From the cell containing the given text, extract its center point as [X, Y] coordinate. 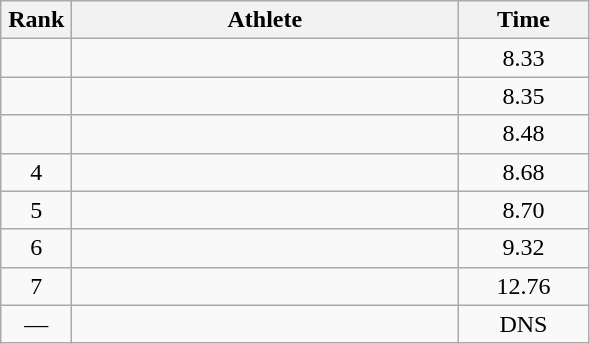
8.35 [524, 96]
7 [36, 286]
Athlete [265, 20]
4 [36, 172]
5 [36, 210]
8.68 [524, 172]
8.70 [524, 210]
9.32 [524, 248]
— [36, 324]
DNS [524, 324]
12.76 [524, 286]
Rank [36, 20]
Time [524, 20]
6 [36, 248]
8.48 [524, 134]
8.33 [524, 58]
